Pinpoint the cell where the given text exists, returning its [x, y] midpoint coordinate. 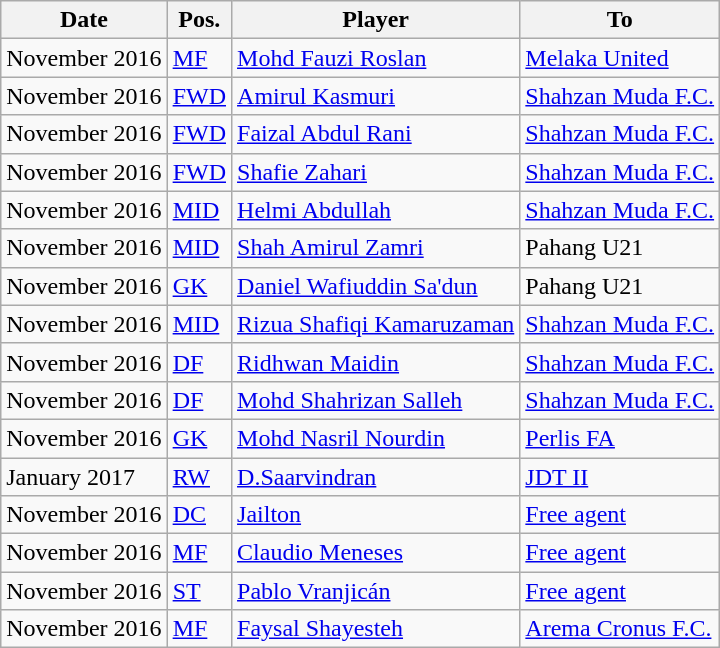
Pos. [199, 20]
Mohd Fauzi Roslan [376, 58]
Perlis FA [620, 438]
Pablo Vranjicán [376, 591]
Rizua Shafiqi Kamaruzaman [376, 324]
January 2017 [84, 477]
Jailton [376, 515]
Shafie Zahari [376, 172]
Shah Amirul Zamri [376, 248]
Player [376, 20]
Daniel Wafiuddin Sa'dun [376, 286]
Claudio Meneses [376, 553]
Date [84, 20]
Ridhwan Maidin [376, 362]
Mohd Nasril Nourdin [376, 438]
DC [199, 515]
RW [199, 477]
Mohd Shahrizan Salleh [376, 400]
Arema Cronus F.C. [620, 629]
Melaka United [620, 58]
D.Saarvindran [376, 477]
ST [199, 591]
Faizal Abdul Rani [376, 134]
To [620, 20]
Helmi Abdullah [376, 210]
Amirul Kasmuri [376, 96]
Faysal Shayesteh [376, 629]
JDT II [620, 477]
